Scan for the cell matching the given text and deliver its [x, y] coordinate at center. 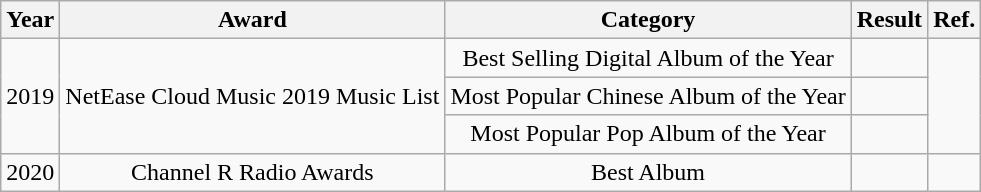
2019 [30, 96]
Ref. [954, 20]
Year [30, 20]
Best Selling Digital Album of the Year [648, 58]
2020 [30, 172]
Most Popular Chinese Album of the Year [648, 96]
Most Popular Pop Album of the Year [648, 134]
Channel R Radio Awards [252, 172]
Best Album [648, 172]
NetEase Cloud Music 2019 Music List [252, 96]
Result [889, 20]
Award [252, 20]
Category [648, 20]
